Search for the cell housing the specified text and yield its [x, y] center coordinate. 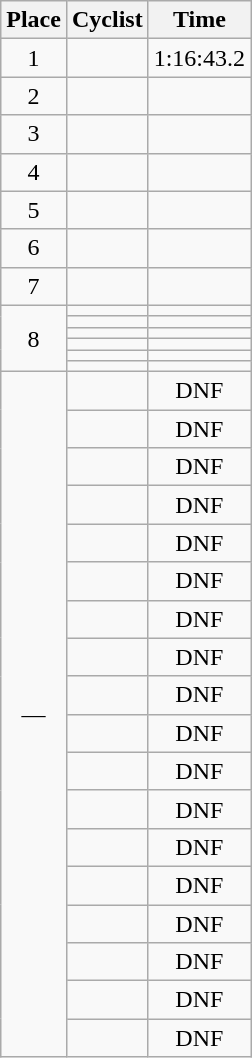
6 [34, 248]
4 [34, 172]
3 [34, 134]
5 [34, 210]
1 [34, 58]
— [34, 714]
7 [34, 286]
Time [199, 20]
1:16:43.2 [199, 58]
Place [34, 20]
2 [34, 96]
8 [34, 338]
Cyclist [107, 20]
